Find where the given text appears and provide that cell's center as [X, Y] coordinate. 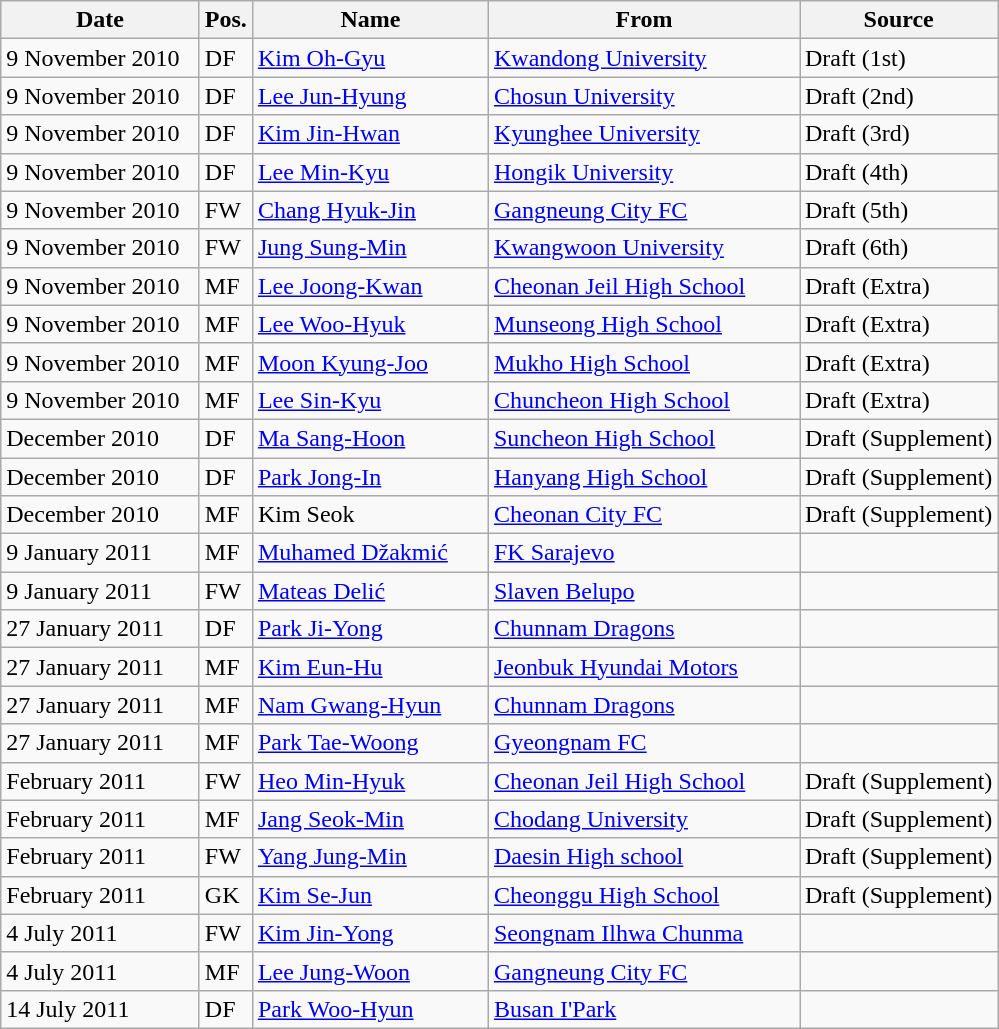
From [644, 20]
FK Sarajevo [644, 553]
14 July 2011 [100, 1009]
Suncheon High School [644, 438]
Draft (5th) [899, 210]
Draft (1st) [899, 58]
Heo Min-Hyuk [370, 781]
Lee Jung-Woon [370, 971]
Busan I'Park [644, 1009]
Lee Woo-Hyuk [370, 324]
Kim Oh-Gyu [370, 58]
Muhamed Džakmić [370, 553]
Kim Jin-Hwan [370, 134]
Chosun University [644, 96]
Cheonan City FC [644, 515]
Park Tae-Woong [370, 743]
Seongnam Ilhwa Chunma [644, 933]
Park Jong-In [370, 477]
Lee Sin-Kyu [370, 400]
Lee Min-Kyu [370, 172]
Cheonggu High School [644, 895]
Kim Se-Jun [370, 895]
Kim Seok [370, 515]
Yang Jung-Min [370, 857]
Nam Gwang-Hyun [370, 705]
Kwandong University [644, 58]
GK [226, 895]
Date [100, 20]
Slaven Belupo [644, 591]
Kim Eun-Hu [370, 667]
Hanyang High School [644, 477]
Draft (4th) [899, 172]
Kwangwoon University [644, 248]
Draft (6th) [899, 248]
Moon Kyung-Joo [370, 362]
Pos. [226, 20]
Hongik University [644, 172]
Kim Jin-Yong [370, 933]
Lee Joong-Kwan [370, 286]
Jeonbuk Hyundai Motors [644, 667]
Chuncheon High School [644, 400]
Jung Sung-Min [370, 248]
Draft (2nd) [899, 96]
Jang Seok-Min [370, 819]
Park Woo-Hyun [370, 1009]
Kyunghee University [644, 134]
Chodang University [644, 819]
Gyeongnam FC [644, 743]
Mukho High School [644, 362]
Ma Sang-Hoon [370, 438]
Munseong High School [644, 324]
Lee Jun-Hyung [370, 96]
Name [370, 20]
Mateas Delić [370, 591]
Daesin High school [644, 857]
Source [899, 20]
Draft (3rd) [899, 134]
Chang Hyuk-Jin [370, 210]
Park Ji-Yong [370, 629]
